Pinpoint the cell where the given text exists, returning its [x, y] midpoint coordinate. 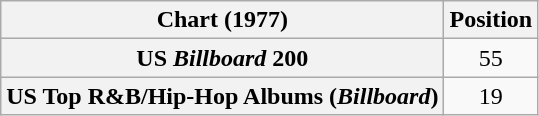
US Top R&B/Hip-Hop Albums (Billboard) [222, 96]
Position [491, 20]
55 [491, 58]
19 [491, 96]
Chart (1977) [222, 20]
US Billboard 200 [222, 58]
